Find where the given text appears and provide that cell's center as (x, y) coordinate. 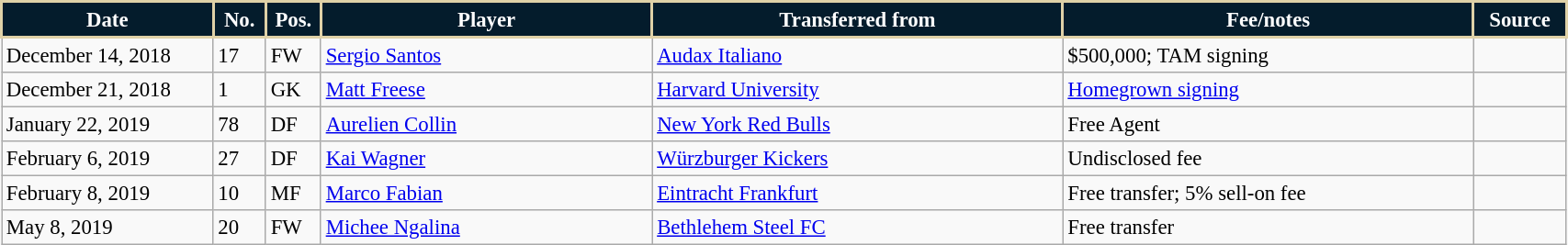
February 8, 2019 (108, 194)
Harvard University (858, 90)
Kai Wagner (487, 159)
GK (293, 90)
Date (108, 20)
MF (293, 194)
Pos. (293, 20)
1 (239, 90)
Eintracht Frankfurt (858, 194)
27 (239, 159)
10 (239, 194)
17 (239, 55)
January 22, 2019 (108, 125)
FW (293, 55)
Transferred from (858, 20)
Aurelien Collin (487, 125)
Homegrown signing (1268, 90)
Sergio Santos (487, 55)
Player (487, 20)
Marco Fabian (487, 194)
Free transfer; 5% sell-on fee (1268, 194)
78 (239, 125)
New York Red Bulls (858, 125)
February 6, 2019 (108, 159)
Undisclosed fee (1268, 159)
Fee/notes (1268, 20)
Free Agent (1268, 125)
Würzburger Kickers (858, 159)
December 14, 2018 (108, 55)
No. (239, 20)
December 21, 2018 (108, 90)
Source (1519, 20)
Matt Freese (487, 90)
Audax Italiano (858, 55)
$500,000; TAM signing (1268, 55)
